Output the (X, Y) coordinate of the center of the cell containing the given text.  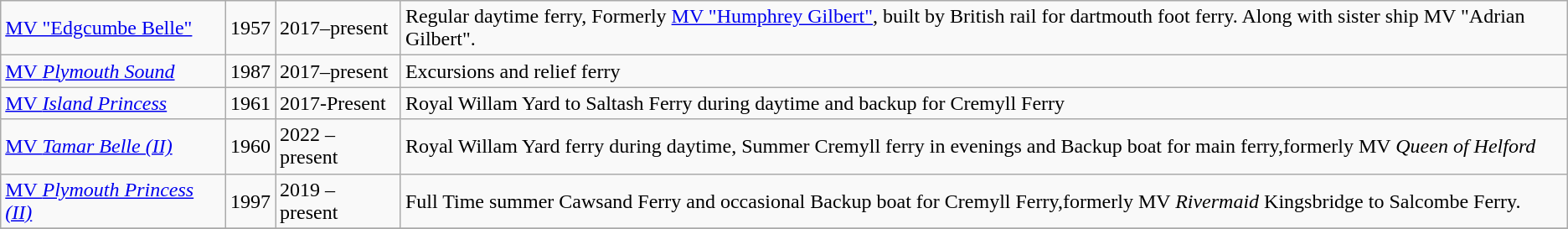
Royal Willam Yard to Saltash Ferry during daytime and backup for Cremyll Ferry (983, 103)
MV Plymouth Sound (114, 71)
2019 – present (338, 201)
MV Plymouth Princess (II) (114, 201)
Full Time summer Cawsand Ferry and occasional Backup boat for Cremyll Ferry,formerly MV Rivermaid Kingsbridge to Salcombe Ferry. (983, 201)
1961 (250, 103)
MV Tamar Belle (II) (114, 146)
1987 (250, 71)
1960 (250, 146)
MV "Edgcumbe Belle" (114, 29)
MV Island Princess (114, 103)
1997 (250, 201)
Royal Willam Yard ferry during daytime, Summer Cremyll ferry in evenings and Backup boat for main ferry,formerly MV Queen of Helford (983, 146)
1957 (250, 29)
Excursions and relief ferry (983, 71)
2022 – present (338, 146)
2017-Present (338, 103)
Regular daytime ferry, Formerly MV "Humphrey Gilbert", built by British rail for dartmouth foot ferry. Along with sister ship MV "Adrian Gilbert". (983, 29)
